Provide the [x, y] coordinate of the cell's center where the given text is located.  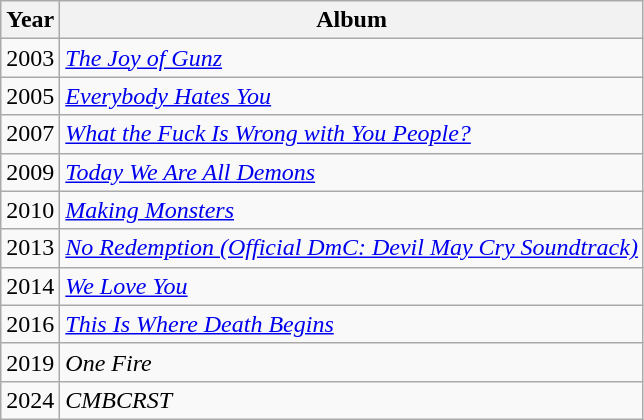
Everybody Hates You [352, 96]
2019 [30, 362]
2013 [30, 248]
2016 [30, 324]
2003 [30, 58]
Making Monsters [352, 210]
The Joy of Gunz [352, 58]
Year [30, 20]
2005 [30, 96]
This Is Where Death Begins [352, 324]
2014 [30, 286]
Today We Are All Demons [352, 172]
CMBCRST [352, 400]
2010 [30, 210]
What the Fuck Is Wrong with You People? [352, 134]
No Redemption (Official DmC: Devil May Cry Soundtrack) [352, 248]
2024 [30, 400]
We Love You [352, 286]
Album [352, 20]
2009 [30, 172]
One Fire [352, 362]
2007 [30, 134]
